Provide the [x, y] coordinate of the cell's center where the given text is located.  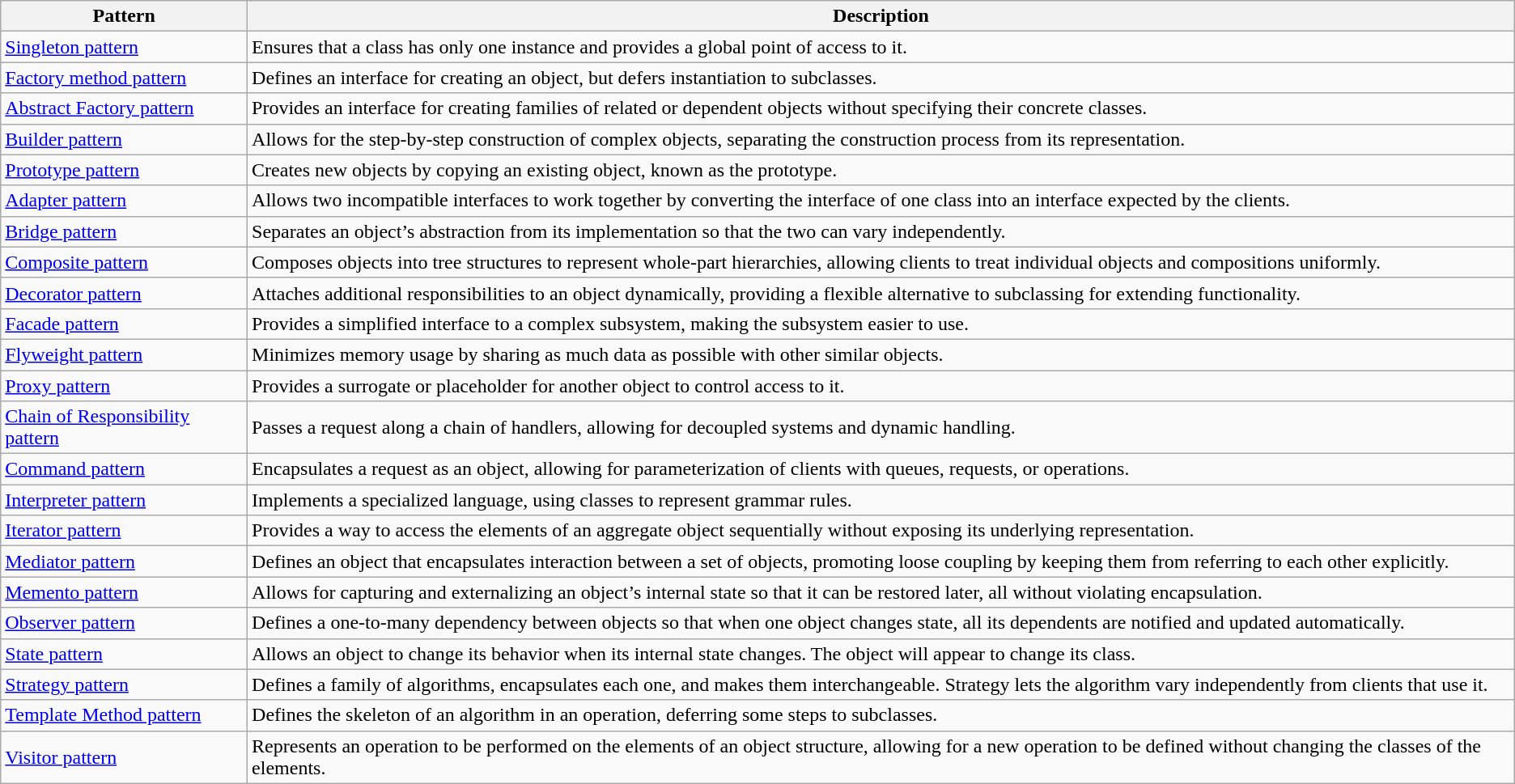
Flyweight pattern [125, 354]
Mediator pattern [125, 562]
Provides a simplified interface to a complex subsystem, making the subsystem easier to use. [881, 324]
Command pattern [125, 469]
Strategy pattern [125, 684]
Singleton pattern [125, 47]
Attaches additional responsibilities to an object dynamically, providing a flexible alternative to subclassing for extending functionality. [881, 293]
Implements a specialized language, using classes to represent grammar rules. [881, 500]
Defines the skeleton of an algorithm in an operation, deferring some steps to subclasses. [881, 715]
Passes a request along a chain of handlers, allowing for decoupled systems and dynamic handling. [881, 427]
Abstract Factory pattern [125, 108]
Allows for capturing and externalizing an object’s internal state so that it can be restored later, all without violating encapsulation. [881, 592]
Chain of Responsibility pattern [125, 427]
Interpreter pattern [125, 500]
Prototype pattern [125, 170]
Observer pattern [125, 623]
Minimizes memory usage by sharing as much data as possible with other similar objects. [881, 354]
Provides an interface for creating families of related or dependent objects without specifying their concrete classes. [881, 108]
Decorator pattern [125, 293]
Defines an interface for creating an object, but defers instantiation to subclasses. [881, 78]
Ensures that a class has only one instance and provides a global point of access to it. [881, 47]
Composes objects into tree structures to represent whole-part hierarchies, allowing clients to treat individual objects and compositions uniformly. [881, 262]
Visitor pattern [125, 757]
Pattern [125, 16]
Creates new objects by copying an existing object, known as the prototype. [881, 170]
Allows two incompatible interfaces to work together by converting the interface of one class into an interface expected by the clients. [881, 201]
Provides a way to access the elements of an aggregate object sequentially without exposing its underlying representation. [881, 531]
Builder pattern [125, 139]
Description [881, 16]
Bridge pattern [125, 231]
Template Method pattern [125, 715]
Allows for the step-by-step construction of complex objects, separating the construction process from its representation. [881, 139]
State pattern [125, 654]
Allows an object to change its behavior when its internal state changes. The object will appear to change its class. [881, 654]
Defines a one-to-many dependency between objects so that when one object changes state, all its dependents are notified and updated automatically. [881, 623]
Factory method pattern [125, 78]
Separates an object’s abstraction from its implementation so that the two can vary independently. [881, 231]
Adapter pattern [125, 201]
Iterator pattern [125, 531]
Composite pattern [125, 262]
Memento pattern [125, 592]
Provides a surrogate or placeholder for another object to control access to it. [881, 386]
Facade pattern [125, 324]
Encapsulates a request as an object, allowing for parameterization of clients with queues, requests, or operations. [881, 469]
Proxy pattern [125, 386]
